Return the [X, Y] coordinate for the center point of the cell that contains the specified text.  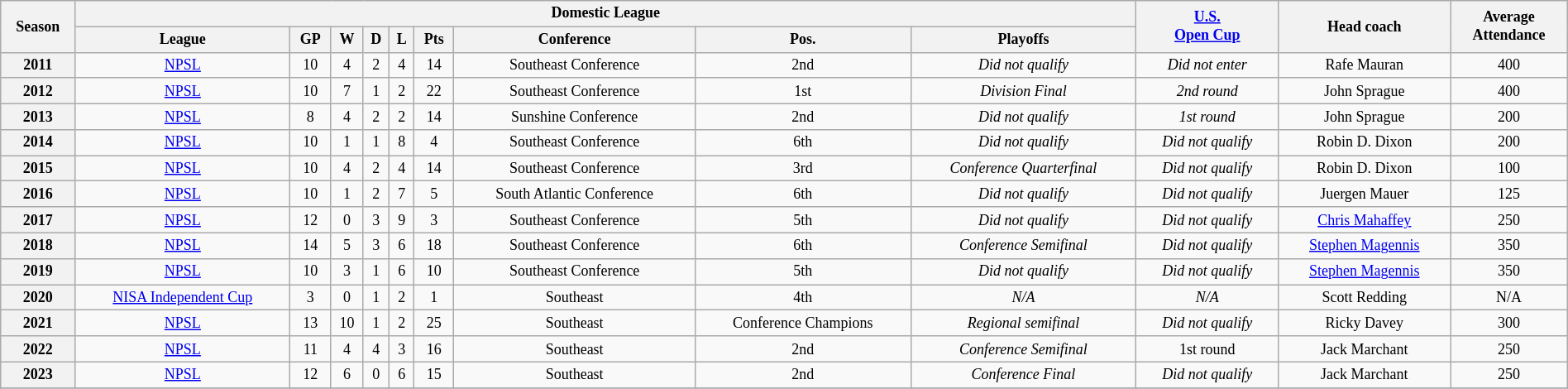
22 [434, 91]
2015 [38, 169]
2nd round [1207, 91]
Chris Mahaffey [1365, 220]
9 [402, 220]
300 [1509, 323]
2017 [38, 220]
2022 [38, 349]
Head coach [1365, 26]
L [402, 40]
U.S.Open Cup [1207, 26]
100 [1509, 169]
2021 [38, 323]
2016 [38, 194]
25 [434, 323]
Conference Champions [803, 323]
Playoffs [1024, 40]
2012 [38, 91]
Conference Quarterfinal [1024, 169]
18 [434, 245]
2014 [38, 142]
Regional semifinal [1024, 323]
Conference Final [1024, 374]
2020 [38, 298]
2013 [38, 116]
15 [434, 374]
South Atlantic Conference [575, 194]
13 [311, 323]
2018 [38, 245]
Did not enter [1207, 65]
NISA Independent Cup [183, 298]
4th [803, 298]
D [376, 40]
125 [1509, 194]
3rd [803, 169]
2011 [38, 65]
11 [311, 349]
Season [38, 26]
Ricky Davey [1365, 323]
16 [434, 349]
Scott Redding [1365, 298]
Division Final [1024, 91]
Pts [434, 40]
2019 [38, 271]
2023 [38, 374]
Rafe Mauran [1365, 65]
Conference [575, 40]
Sunshine Conference [575, 116]
League [183, 40]
Juergen Mauer [1365, 194]
GP [311, 40]
Pos. [803, 40]
1st [803, 91]
AverageAttendance [1509, 26]
W [347, 40]
Domestic League [605, 13]
